Identify which cell holds the provided text, then report its [X, Y] central coordinate. 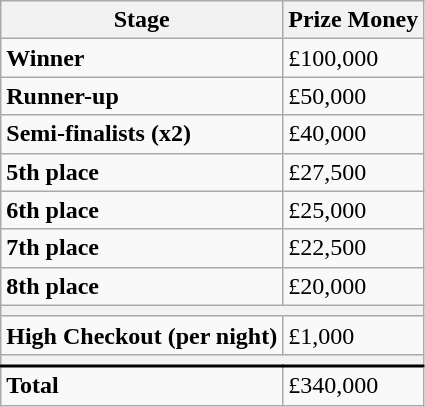
£40,000 [354, 134]
Semi-finalists (x2) [142, 134]
Runner-up [142, 96]
£25,000 [354, 210]
£27,500 [354, 172]
Prize Money [354, 20]
8th place [142, 286]
Winner [142, 58]
Total [142, 386]
£100,000 [354, 58]
5th place [142, 172]
£1,000 [354, 335]
£50,000 [354, 96]
Stage [142, 20]
£20,000 [354, 286]
7th place [142, 248]
6th place [142, 210]
£340,000 [354, 386]
£22,500 [354, 248]
High Checkout (per night) [142, 335]
